For the text-containing cell, return its midpoint in (x, y) coordinate format. 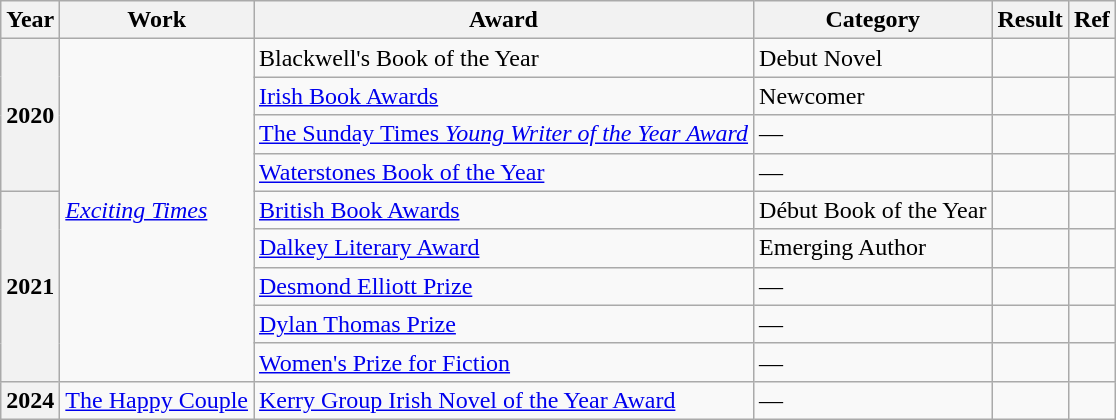
Kerry Group Irish Novel of the Year Award (504, 400)
Result (1030, 20)
Irish Book Awards (504, 96)
Newcomer (873, 96)
Desmond Elliott Prize (504, 286)
2021 (30, 286)
Debut Novel (873, 58)
Ref (1092, 20)
The Happy Couple (157, 400)
Work (157, 20)
2020 (30, 115)
Dylan Thomas Prize (504, 324)
Emerging Author (873, 248)
Exciting Times (157, 210)
Award (504, 20)
The Sunday Times Young Writer of the Year Award (504, 134)
2024 (30, 400)
Year (30, 20)
Début Book of the Year (873, 210)
Women's Prize for Fiction (504, 362)
Dalkey Literary Award (504, 248)
Waterstones Book of the Year (504, 172)
British Book Awards (504, 210)
Category (873, 20)
Blackwell's Book of the Year (504, 58)
